From the cell containing the given text, extract its center point as [x, y] coordinate. 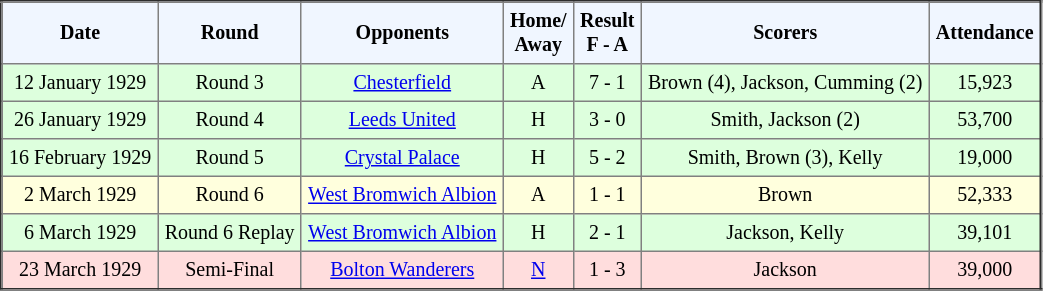
Round 3 [230, 83]
6 March 1929 [80, 233]
Brown [785, 195]
26 January 1929 [80, 120]
Bolton Wanderers [402, 270]
N [538, 270]
Round 6 [230, 195]
52,333 [985, 195]
Round 5 [230, 158]
2 March 1929 [80, 195]
Date [80, 33]
39,101 [985, 233]
5 - 2 [607, 158]
Scorers [785, 33]
Smith, Brown (3), Kelly [785, 158]
23 March 1929 [80, 270]
2 - 1 [607, 233]
Smith, Jackson (2) [785, 120]
16 February 1929 [80, 158]
Leeds United [402, 120]
Home/Away [538, 33]
12 January 1929 [80, 83]
Attendance [985, 33]
Round 6 Replay [230, 233]
Brown (4), Jackson, Cumming (2) [785, 83]
1 - 1 [607, 195]
Round [230, 33]
Chesterfield [402, 83]
1 - 3 [607, 270]
Crystal Palace [402, 158]
19,000 [985, 158]
ResultF - A [607, 33]
Round 4 [230, 120]
Jackson [785, 270]
15,923 [985, 83]
3 - 0 [607, 120]
Jackson, Kelly [785, 233]
Semi-Final [230, 270]
Opponents [402, 33]
39,000 [985, 270]
53,700 [985, 120]
7 - 1 [607, 83]
